Extract the [x, y] coordinate from the center of the cell holding the provided text.  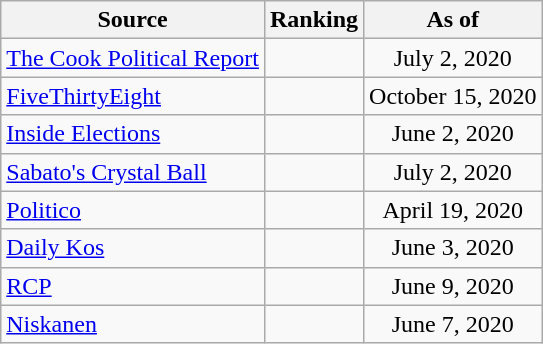
Inside Elections [133, 134]
Source [133, 20]
Politico [133, 210]
Daily Kos [133, 248]
June 2, 2020 [453, 134]
April 19, 2020 [453, 210]
RCP [133, 286]
As of [453, 20]
Sabato's Crystal Ball [133, 172]
October 15, 2020 [453, 96]
Niskanen [133, 324]
Ranking [314, 20]
The Cook Political Report [133, 58]
June 3, 2020 [453, 248]
FiveThirtyEight [133, 96]
June 7, 2020 [453, 324]
June 9, 2020 [453, 286]
